Return the [x, y] coordinate for the center point of the cell that contains the specified text.  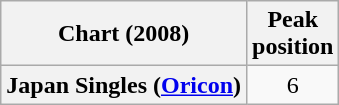
Chart (2008) [124, 34]
Peakposition [293, 34]
Japan Singles (Oricon) [124, 85]
6 [293, 85]
